Pinpoint the cell where the given text exists, returning its (X, Y) midpoint coordinate. 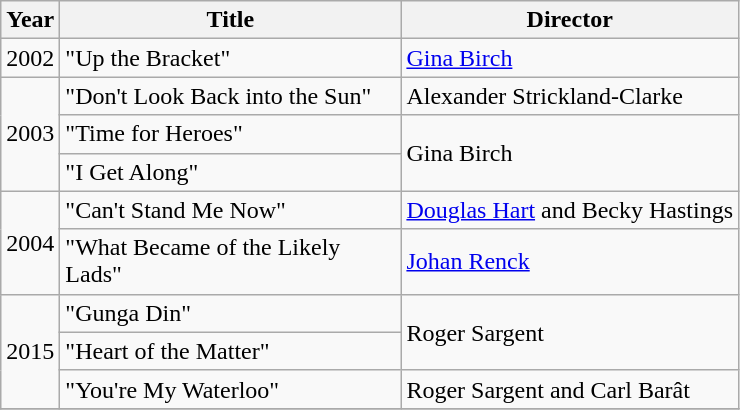
"You're My Waterloo" (230, 389)
Alexander Strickland-Clarke (570, 96)
"Can't Stand Me Now" (230, 210)
Roger Sargent and Carl Barât (570, 389)
2015 (30, 351)
Roger Sargent (570, 332)
"Gunga Din" (230, 313)
"Time for Heroes" (230, 134)
Title (230, 20)
2004 (30, 242)
2002 (30, 58)
Douglas Hart and Becky Hastings (570, 210)
Johan Renck (570, 262)
"Heart of the Matter" (230, 351)
2003 (30, 134)
"Up the Bracket" (230, 58)
"I Get Along" (230, 172)
"What Became of the Likely Lads" (230, 262)
"Don't Look Back into the Sun" (230, 96)
Year (30, 20)
Director (570, 20)
